From the cell containing the given text, extract its center point as [X, Y] coordinate. 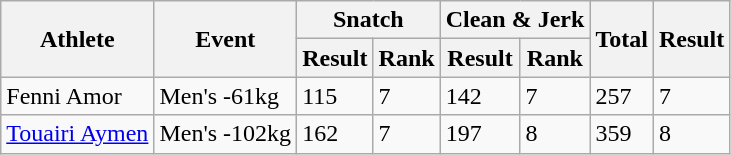
Men's -61kg [226, 96]
Men's -102kg [226, 134]
257 [622, 96]
Snatch [369, 20]
Clean & Jerk [515, 20]
162 [335, 134]
Event [226, 39]
Fenni Amor [78, 96]
115 [335, 96]
359 [622, 134]
Athlete [78, 39]
Total [622, 39]
197 [480, 134]
142 [480, 96]
Touairi Aymen [78, 134]
